Provide the [X, Y] coordinate of the cell's center where the given text is located.  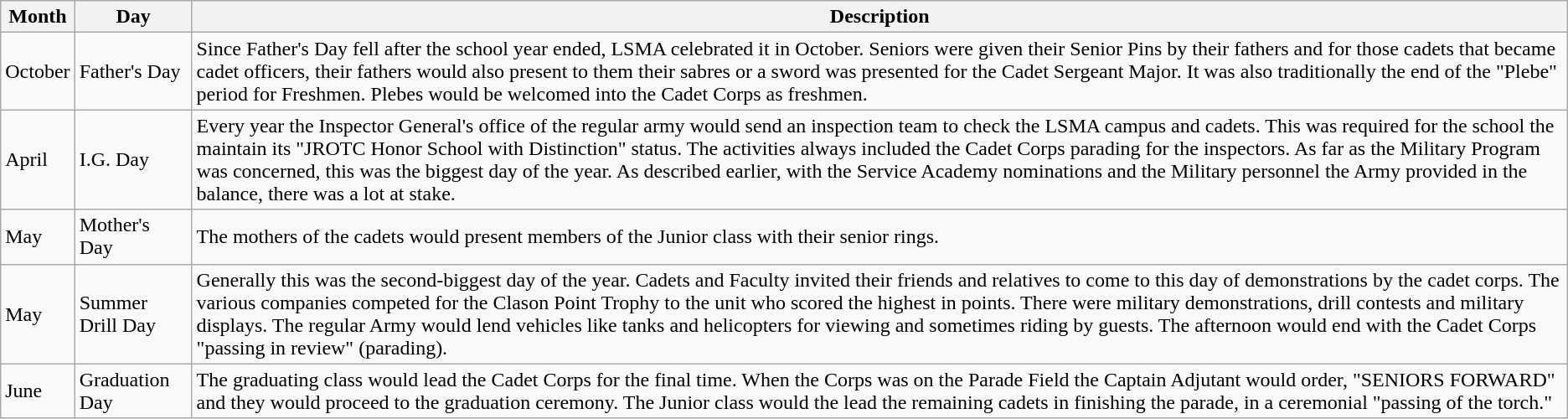
Father's Day [133, 71]
Mother's Day [133, 236]
Description [879, 17]
April [38, 159]
June [38, 391]
October [38, 71]
Day [133, 17]
Summer Drill Day [133, 313]
Graduation Day [133, 391]
I.G. Day [133, 159]
The mothers of the cadets would present members of the Junior class with their senior rings. [879, 236]
Month [38, 17]
